For the text-containing cell, return its midpoint in [X, Y] coordinate format. 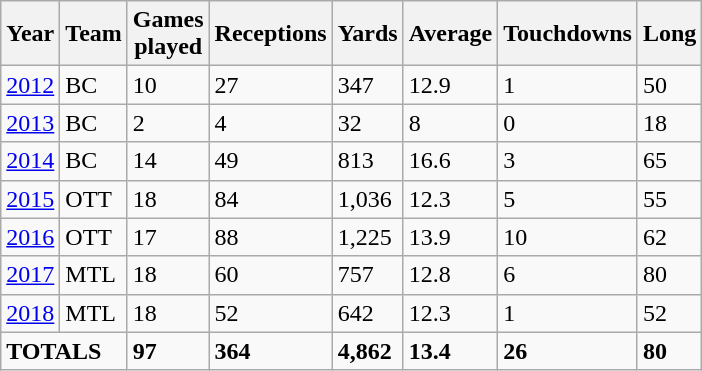
17 [168, 237]
5 [568, 199]
Team [94, 34]
2014 [30, 161]
32 [368, 123]
Long [669, 34]
14 [168, 161]
62 [669, 237]
2 [168, 123]
13.9 [450, 237]
65 [669, 161]
757 [368, 275]
2012 [30, 85]
2013 [30, 123]
Yards [368, 34]
364 [270, 351]
2015 [30, 199]
12.8 [450, 275]
6 [568, 275]
13.4 [450, 351]
347 [368, 85]
Gamesplayed [168, 34]
55 [669, 199]
1,225 [368, 237]
Touchdowns [568, 34]
26 [568, 351]
50 [669, 85]
12.9 [450, 85]
4 [270, 123]
Average [450, 34]
Year [30, 34]
2017 [30, 275]
813 [368, 161]
1,036 [368, 199]
16.6 [450, 161]
Receptions [270, 34]
0 [568, 123]
4,862 [368, 351]
27 [270, 85]
642 [368, 313]
8 [450, 123]
3 [568, 161]
97 [168, 351]
2016 [30, 237]
2018 [30, 313]
60 [270, 275]
TOTALS [64, 351]
84 [270, 199]
88 [270, 237]
49 [270, 161]
